Search for the cell housing the specified text and yield its [X, Y] center coordinate. 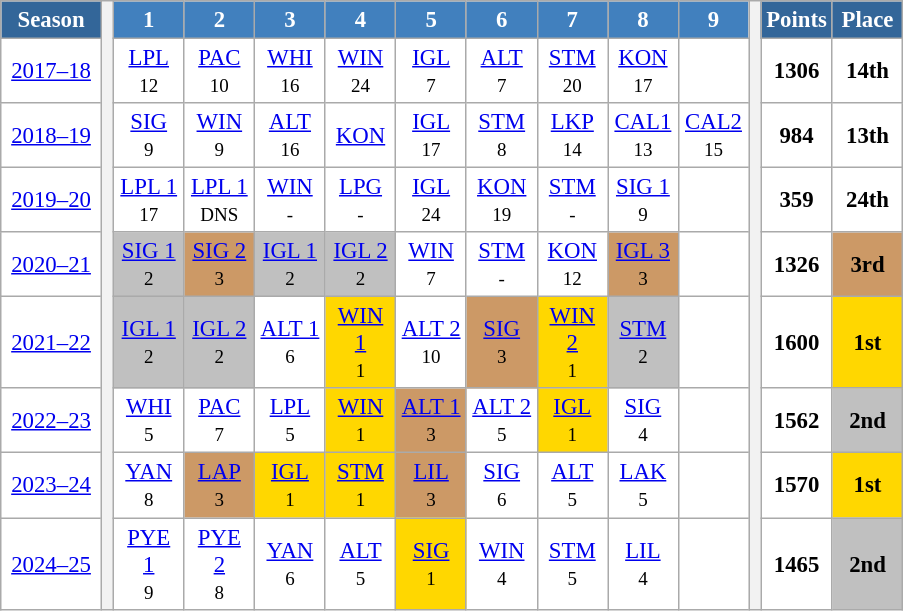
YAN8 [148, 486]
SIG 23 [220, 264]
13th [868, 136]
STM2 [644, 343]
CAL215 [714, 136]
WIN7 [432, 264]
9 [714, 20]
4 [360, 20]
IGL24 [432, 200]
YAN6 [290, 564]
ALT16 [290, 136]
WIN 11 [360, 343]
LAK5 [644, 486]
PAC7 [220, 420]
1306 [796, 72]
SIG3 [502, 343]
1465 [796, 564]
LPL5 [290, 420]
LKP14 [572, 136]
Place [868, 20]
2020–21 [52, 264]
LPG- [360, 200]
KON17 [644, 72]
3 [290, 20]
LIL4 [644, 564]
PYE 19 [148, 564]
ALT 25 [502, 420]
6 [502, 20]
7 [572, 20]
1562 [796, 420]
WHI16 [290, 72]
IGL17 [432, 136]
LAP3 [220, 486]
CAL113 [644, 136]
2 [220, 20]
PAC10 [220, 72]
984 [796, 136]
1570 [796, 486]
SIG6 [502, 486]
ALT 16 [290, 343]
ALT 13 [432, 420]
2023–24 [52, 486]
Points [796, 20]
SIG 12 [148, 264]
1326 [796, 264]
8 [644, 20]
1 [148, 20]
KON12 [572, 264]
2017–18 [52, 72]
WHI5 [148, 420]
SIG4 [644, 420]
WIN 21 [572, 343]
WIN- [290, 200]
IGL 33 [644, 264]
SIG1 [432, 564]
359 [796, 200]
2021–22 [52, 343]
2024–25 [52, 564]
2022–23 [52, 420]
3rd [868, 264]
LPL 117 [148, 200]
Season [52, 20]
STM1 [360, 486]
LPL 1DNS [220, 200]
SIG9 [148, 136]
IGL7 [432, 72]
ALT7 [502, 72]
ALT 210 [432, 343]
SIG 19 [644, 200]
24th [868, 200]
LPL12 [148, 72]
PYE 28 [220, 564]
WIN1 [360, 420]
LIL3 [432, 486]
STM5 [572, 564]
2018–19 [52, 136]
WIN4 [502, 564]
WIN9 [220, 136]
KON [360, 136]
WIN24 [360, 72]
STM20 [572, 72]
5 [432, 20]
2019–20 [52, 200]
1600 [796, 343]
14th [868, 72]
STM8 [502, 136]
KON19 [502, 200]
